Return the (x, y) coordinate for the center point of the cell that contains the specified text.  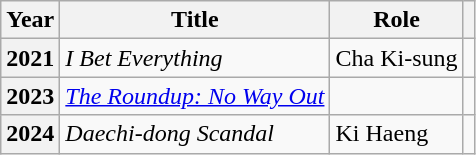
Role (396, 20)
2023 (30, 96)
Ki Haeng (396, 134)
Daechi-dong Scandal (195, 134)
Cha Ki-sung (396, 58)
2021 (30, 58)
Title (195, 20)
I Bet Everything (195, 58)
Year (30, 20)
The Roundup: No Way Out (195, 96)
2024 (30, 134)
